Find where the given text appears and provide that cell's center as (X, Y) coordinate. 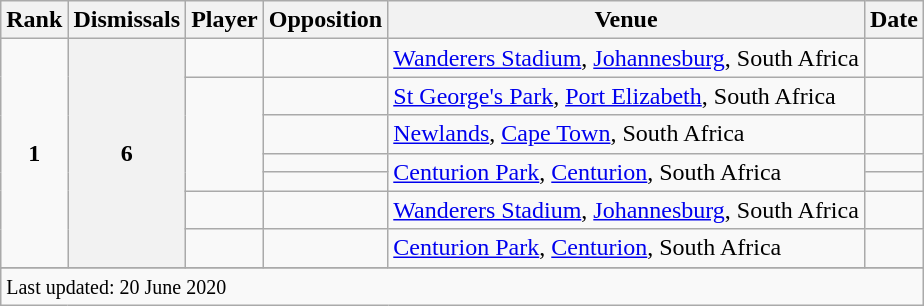
1 (34, 153)
Opposition (325, 20)
St George's Park, Port Elizabeth, South Africa (626, 96)
Last updated: 20 June 2020 (462, 286)
Venue (626, 20)
6 (127, 153)
Newlands, Cape Town, South Africa (626, 134)
Player (225, 20)
Date (894, 20)
Rank (34, 20)
Dismissals (127, 20)
